Return the [x, y] coordinate for the center point of the cell that contains the specified text.  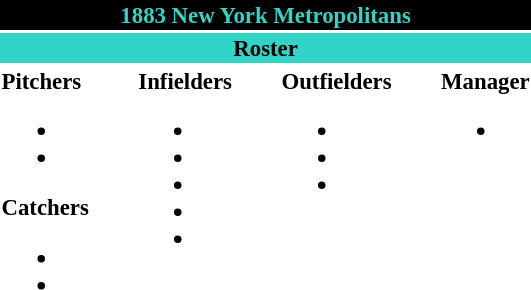
1883 New York Metropolitans [266, 15]
Roster [266, 48]
